Output the (X, Y) coordinate of the center of the cell containing the given text.  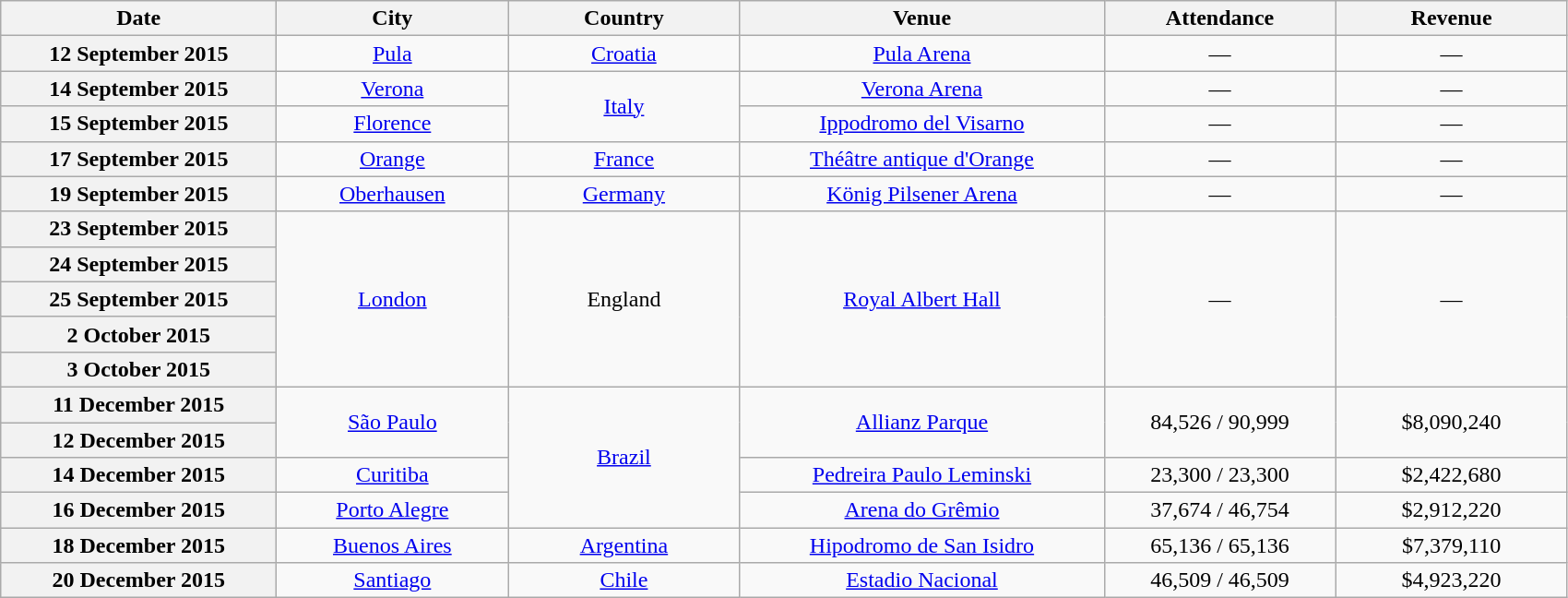
25 September 2015 (138, 299)
France (624, 159)
Hipodromo de San Isidro (922, 545)
Royal Albert Hall (922, 299)
11 December 2015 (138, 404)
Croatia (624, 54)
Pedreira Paulo Leminski (922, 475)
12 September 2015 (138, 54)
Ippodromo del Visarno (922, 124)
2 October 2015 (138, 334)
Date (138, 18)
Pula Arena (922, 54)
São Paulo (393, 422)
Pula (393, 54)
Florence (393, 124)
Venue (922, 18)
Estadio Nacional (922, 580)
England (624, 299)
City (393, 18)
Allianz Parque (922, 422)
Argentina (624, 545)
$8,090,240 (1452, 422)
Porto Alegre (393, 510)
$2,422,680 (1452, 475)
Germany (624, 194)
$4,923,220 (1452, 580)
65,136 / 65,136 (1219, 545)
3 October 2015 (138, 369)
23 September 2015 (138, 229)
Verona Arena (922, 89)
18 December 2015 (138, 545)
Verona (393, 89)
Buenos Aires (393, 545)
Country (624, 18)
Orange (393, 159)
17 September 2015 (138, 159)
23,300 / 23,300 (1219, 475)
Attendance (1219, 18)
Revenue (1452, 18)
37,674 / 46,754 (1219, 510)
Arena do Grêmio (922, 510)
14 December 2015 (138, 475)
London (393, 299)
Italy (624, 106)
24 September 2015 (138, 264)
19 September 2015 (138, 194)
15 September 2015 (138, 124)
Oberhausen (393, 194)
46,509 / 46,509 (1219, 580)
Santiago (393, 580)
16 December 2015 (138, 510)
84,526 / 90,999 (1219, 422)
König Pilsener Arena (922, 194)
Curitiba (393, 475)
20 December 2015 (138, 580)
14 September 2015 (138, 89)
Théâtre antique d'Orange (922, 159)
$2,912,220 (1452, 510)
Chile (624, 580)
$7,379,110 (1452, 545)
12 December 2015 (138, 440)
Brazil (624, 457)
